For the text-containing cell, return its midpoint in (X, Y) coordinate format. 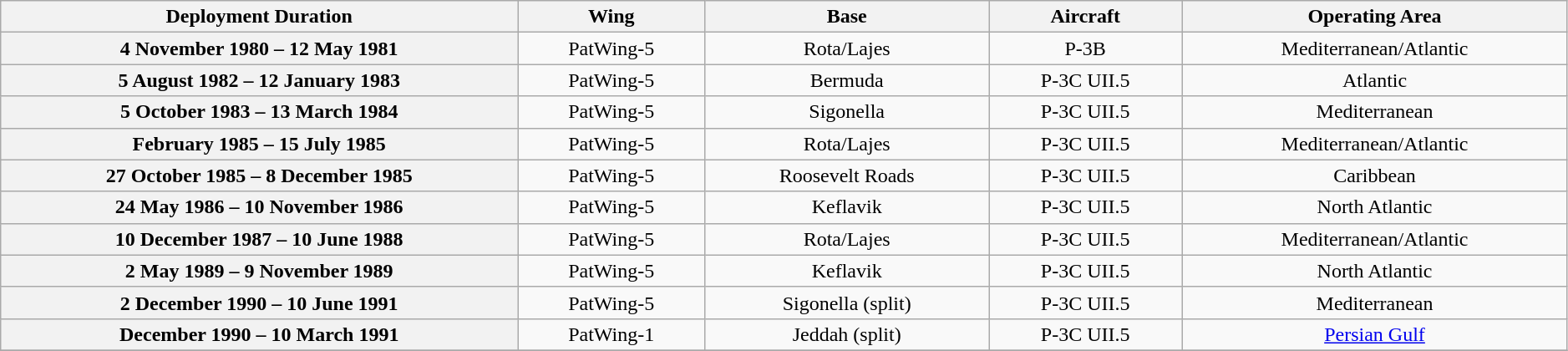
Caribbean (1375, 175)
Sigonella (split) (847, 303)
December 1990 – 10 March 1991 (259, 334)
Deployment Duration (259, 17)
Persian Gulf (1375, 334)
Roosevelt Roads (847, 175)
5 October 1983 – 13 March 1984 (259, 112)
Atlantic (1375, 80)
Wing (611, 17)
Base (847, 17)
Aircraft (1086, 17)
2 May 1989 – 9 November 1989 (259, 271)
2 December 1990 – 10 June 1991 (259, 303)
Operating Area (1375, 17)
Jeddah (split) (847, 334)
4 November 1980 – 12 May 1981 (259, 48)
PatWing-1 (611, 334)
Sigonella (847, 112)
5 August 1982 – 12 January 1983 (259, 80)
27 October 1985 – 8 December 1985 (259, 175)
Bermuda (847, 80)
February 1985 – 15 July 1985 (259, 144)
10 December 1987 – 10 June 1988 (259, 239)
24 May 1986 – 10 November 1986 (259, 207)
P-3B (1086, 48)
